Identify which cell holds the provided text, then report its (x, y) central coordinate. 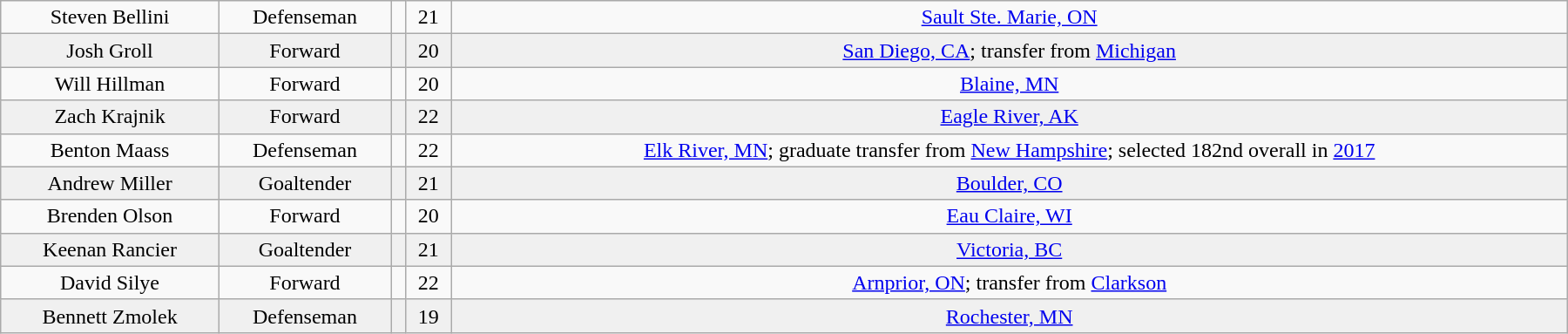
Sault Ste. Marie, ON (1009, 17)
Arnprior, ON; transfer from Clarkson (1009, 283)
Bennett Zmolek (110, 316)
Zach Krajnik (110, 117)
Eagle River, AK (1009, 117)
Keenan Rancier (110, 249)
Brenden Olson (110, 216)
Benton Maass (110, 150)
Steven Bellini (110, 17)
Will Hillman (110, 84)
Elk River, MN; graduate transfer from New Hampshire; selected 182nd overall in 2017 (1009, 150)
Victoria, BC (1009, 249)
San Diego, CA; transfer from Michigan (1009, 51)
David Silye (110, 283)
Rochester, MN (1009, 316)
19 (429, 316)
Boulder, CO (1009, 183)
Andrew Miller (110, 183)
Blaine, MN (1009, 84)
Josh Groll (110, 51)
Eau Claire, WI (1009, 216)
